Pinpoint the cell where the given text exists, returning its (x, y) midpoint coordinate. 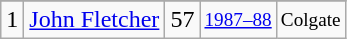
1987–88 (238, 20)
1 (12, 20)
Colgate (310, 20)
57 (182, 20)
John Fletcher (94, 20)
